Capture the cell that displays the provided text and extract its (X, Y) central coordinate. 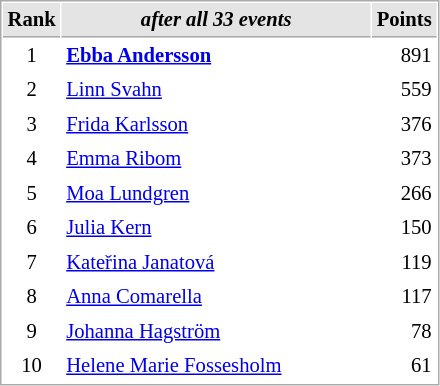
Rank (32, 20)
5 (32, 194)
559 (404, 90)
3 (32, 124)
Anna Comarella (216, 296)
891 (404, 56)
373 (404, 158)
150 (404, 228)
Kateřina Janatová (216, 262)
after all 33 events (216, 20)
Linn Svahn (216, 90)
78 (404, 332)
8 (32, 296)
Julia Kern (216, 228)
Helene Marie Fossesholm (216, 366)
7 (32, 262)
Moa Lundgren (216, 194)
Frida Karlsson (216, 124)
Points (404, 20)
Johanna Hagström (216, 332)
119 (404, 262)
6 (32, 228)
Ebba Andersson (216, 56)
376 (404, 124)
4 (32, 158)
1 (32, 56)
9 (32, 332)
2 (32, 90)
117 (404, 296)
61 (404, 366)
266 (404, 194)
10 (32, 366)
Emma Ribom (216, 158)
